For the text-containing cell, return its midpoint in (x, y) coordinate format. 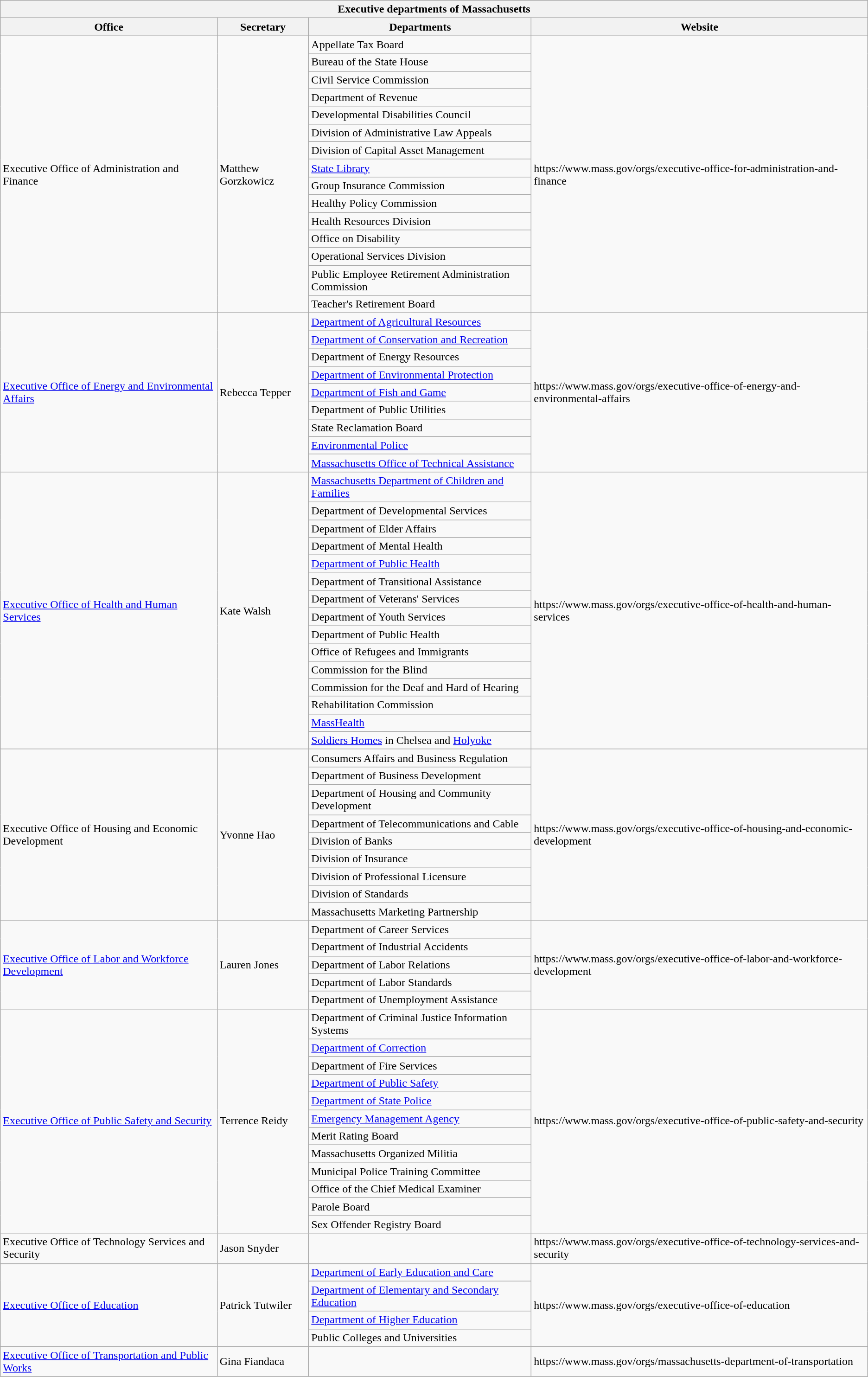
Lauren Jones (263, 965)
Executive Office of Technology Services and Security (108, 1249)
Department of Elementary and Secondary Education (420, 1296)
Environmental Police (420, 445)
Department of Business Development (420, 775)
Executive Office of Labor and Workforce Development (108, 965)
MassHealth (420, 723)
Department of Revenue (420, 97)
Division of Insurance (420, 859)
Department of Public Utilities (420, 410)
State Reclamation Board (420, 428)
Soldiers Homes in Chelsea and Holyoke (420, 740)
Executive Office of Health and Human Services (108, 610)
https://www.mass.gov/orgs/executive-office-of-public-safety-and-security (699, 1121)
Patrick Tutwiler (263, 1305)
Emergency Management Agency (420, 1118)
Office of the Chief Medical Examiner (420, 1189)
https://www.mass.gov/orgs/executive-office-for-administration-and-finance (699, 174)
Massachusetts Marketing Partnership (420, 912)
Massachusetts Organized Militia (420, 1154)
Appellate Tax Board (420, 45)
Department of Criminal Justice Information Systems (420, 1024)
Department of Fish and Game (420, 392)
Healthy Policy Commission (420, 203)
Public Colleges and Universities (420, 1338)
State Library (420, 168)
Secretary (263, 27)
Sex Offender Registry Board (420, 1224)
Department of Veterans' Services (420, 599)
Department of Correction (420, 1048)
Department of Transitional Assistance (420, 582)
Department of Industrial Accidents (420, 947)
Bureau of the State House (420, 62)
Consumers Affairs and Business Regulation (420, 758)
Group Insurance Commission (420, 186)
Health Resources Division (420, 221)
Public Employee Retirement Administration Commission (420, 280)
Department of Career Services (420, 929)
Department of Elder Affairs (420, 528)
Teacher's Retirement Board (420, 304)
Department of Higher Education (420, 1320)
Department of Fire Services (420, 1065)
Commission for the Blind (420, 670)
Division of Administrative Law Appeals (420, 133)
https://www.mass.gov/orgs/executive-office-of-education (699, 1305)
Department of Telecommunications and Cable (420, 823)
Executive Office of Housing and Economic Development (108, 835)
Matthew Gorzkowicz (263, 174)
https://www.mass.gov/orgs/executive-office-of-labor-and-workforce-development (699, 965)
Executive Office of Education (108, 1305)
Department of Youth Services (420, 617)
Department of Labor Relations (420, 965)
Terrence Reidy (263, 1121)
Department of Environmental Protection (420, 375)
https://www.mass.gov/orgs/executive-office-of-health-and-human-services (699, 610)
Department of Developmental Services (420, 511)
Department of Mental Health (420, 546)
Executive departments of Massachusetts (434, 9)
Department of Public Safety (420, 1083)
Department of Early Education and Care (420, 1272)
Operational Services Division (420, 256)
Massachusetts Office of Technical Assistance (420, 463)
Commission for the Deaf and Hard of Hearing (420, 687)
Department of Agricultural Resources (420, 322)
Gina Fiandaca (263, 1362)
Parole Board (420, 1207)
https://www.mass.gov/orgs/massachusetts-department-of-transportation (699, 1362)
Department of State Police (420, 1101)
Municipal Police Training Committee (420, 1172)
Civil Service Commission (420, 80)
Department of Unemployment Assistance (420, 1000)
Merit Rating Board (420, 1136)
Executive Office of Transportation and Public Works (108, 1362)
Department of Labor Standards (420, 982)
https://www.mass.gov/orgs/executive-office-of-technology-services-and-security (699, 1249)
Jason Snyder (263, 1249)
Division of Standards (420, 894)
https://www.mass.gov/orgs/executive-office-of-energy-and-environmental-affairs (699, 392)
Department of Housing and Community Development (420, 800)
Departments (420, 27)
Division of Professional Licensure (420, 877)
Kate Walsh (263, 610)
Division of Capital Asset Management (420, 150)
Department of Conservation and Recreation (420, 339)
Massachusetts Department of Children and Families (420, 487)
Division of Banks (420, 841)
Yvonne Hao (263, 835)
https://www.mass.gov/orgs/executive-office-of-housing-and-economic-development (699, 835)
Website (699, 27)
Executive Office of Administration and Finance (108, 174)
Department of Energy Resources (420, 357)
Office (108, 27)
Developmental Disabilities Council (420, 115)
Rebecca Tepper (263, 392)
Executive Office of Energy and Environmental Affairs (108, 392)
Office of Refugees and Immigrants (420, 652)
Rehabilitation Commission (420, 705)
Executive Office of Public Safety and Security (108, 1121)
Office on Disability (420, 239)
